Search for the cell housing the specified text and yield its (X, Y) center coordinate. 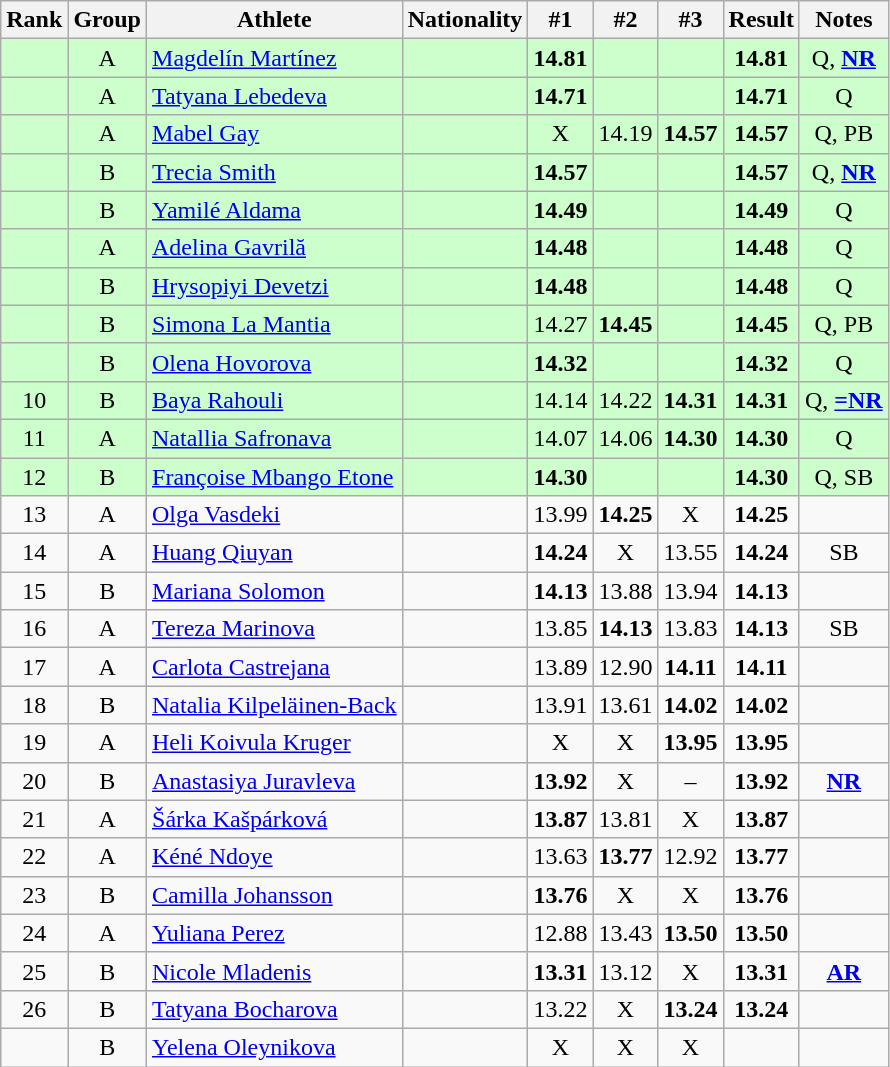
18 (34, 705)
14 (34, 553)
Yelena Oleynikova (275, 1047)
16 (34, 629)
Carlota Castrejana (275, 667)
26 (34, 1009)
Notes (844, 20)
10 (34, 400)
24 (34, 933)
13.63 (560, 857)
12.90 (626, 667)
13.12 (626, 971)
Olena Hovorova (275, 362)
14.27 (560, 324)
Tatyana Lebedeva (275, 96)
11 (34, 438)
12 (34, 477)
Nationality (465, 20)
13.55 (690, 553)
19 (34, 743)
Tatyana Bocharova (275, 1009)
13.22 (560, 1009)
Hrysopiyi Devetzi (275, 286)
Nicole Mladenis (275, 971)
Athlete (275, 20)
Trecia Smith (275, 172)
Magdelín Martínez (275, 58)
Simona La Mantia (275, 324)
Yamilé Aldama (275, 210)
13.83 (690, 629)
Natalia Kilpeläinen-Back (275, 705)
Anastasiya Juravleva (275, 781)
13.85 (560, 629)
20 (34, 781)
13.61 (626, 705)
13.91 (560, 705)
14.14 (560, 400)
Mariana Solomon (275, 591)
14.22 (626, 400)
Yuliana Perez (275, 933)
15 (34, 591)
Tereza Marinova (275, 629)
13 (34, 515)
17 (34, 667)
12.88 (560, 933)
14.06 (626, 438)
NR (844, 781)
#3 (690, 20)
– (690, 781)
Kéné Ndoye (275, 857)
14.19 (626, 134)
AR (844, 971)
Huang Qiuyan (275, 553)
Adelina Gavrilă (275, 248)
Q, SB (844, 477)
Group (108, 20)
Olga Vasdeki (275, 515)
12.92 (690, 857)
Q, =NR (844, 400)
Šárka Kašpárková (275, 819)
Natallia Safronava (275, 438)
14.07 (560, 438)
13.89 (560, 667)
Camilla Johansson (275, 895)
13.88 (626, 591)
25 (34, 971)
Rank (34, 20)
22 (34, 857)
13.81 (626, 819)
Result (761, 20)
Baya Rahouli (275, 400)
23 (34, 895)
#2 (626, 20)
13.99 (560, 515)
Heli Koivula Kruger (275, 743)
13.43 (626, 933)
21 (34, 819)
Françoise Mbango Etone (275, 477)
Mabel Gay (275, 134)
13.94 (690, 591)
#1 (560, 20)
